From the cell containing the given text, extract its center point as (x, y) coordinate. 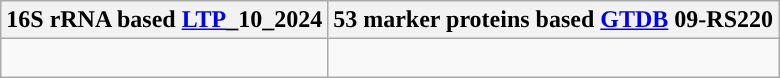
16S rRNA based LTP_10_2024 (164, 20)
53 marker proteins based GTDB 09-RS220 (554, 20)
